Return the [x, y] coordinate for the center point of the cell that contains the specified text.  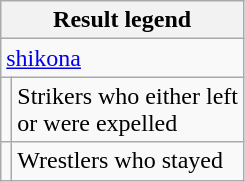
Wrestlers who stayed [128, 161]
shikona [122, 58]
Result legend [122, 20]
Strikers who either left or were expelled [128, 110]
